Find where the given text appears and provide that cell's center as (X, Y) coordinate. 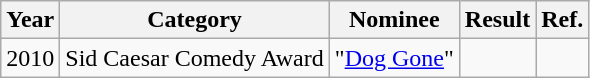
Ref. (562, 20)
Year (30, 20)
"Dog Gone" (394, 58)
2010 (30, 58)
Result (497, 20)
Sid Caesar Comedy Award (194, 58)
Nominee (394, 20)
Category (194, 20)
